Scan for the cell matching the given text and deliver its (x, y) coordinate at center. 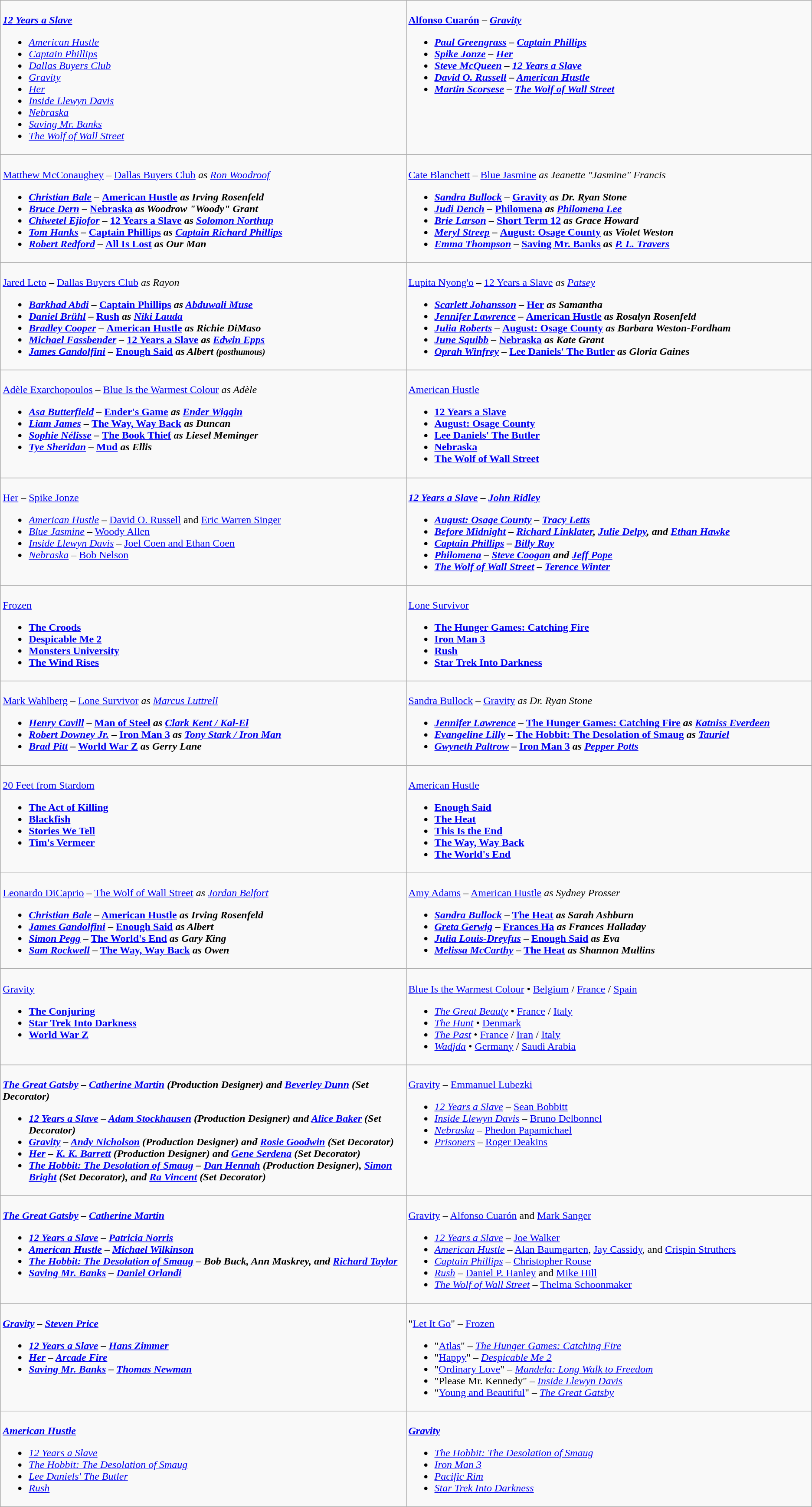
Gravity – Emmanuel Lubezki12 Years a Slave – Sean BobbittInside Llewyn Davis – Bruno DelbonnelNebraska – Phedon PapamichaelPrisoners – Roger Deakins (609, 1130)
American HustleEnough SaidThe HeatThis Is the EndThe Way, Way BackThe World's End (609, 819)
Lone SurvivorThe Hunger Games: Catching FireIron Man 3RushStar Trek Into Darkness (609, 633)
American Hustle12 Years a SlaveAugust: Osage CountyLee Daniels' The ButlerNebraskaThe Wolf of Wall Street (609, 424)
12 Years a SlaveAmerican HustleCaptain PhillipsDallas Buyers ClubGravityHerInside Llewyn DavisNebraskaSaving Mr. BanksThe Wolf of Wall Street (203, 78)
20 Feet from StardomThe Act of KillingBlackfishStories We TellTim's Vermeer (203, 819)
GravityThe Hobbit: The Desolation of SmaugIron Man 3Pacific RimStar Trek Into Darkness (609, 1459)
FrozenThe CroodsDespicable Me 2Monsters UniversityThe Wind Rises (203, 633)
American Hustle12 Years a SlaveThe Hobbit: The Desolation of SmaugLee Daniels' The ButlerRush (203, 1459)
Gravity – Steven Price12 Years a Slave – Hans ZimmerHer – Arcade FireSaving Mr. Banks – Thomas Newman (203, 1357)
GravityThe ConjuringStar Trek Into DarknessWorld War Z (203, 1017)
